For the text-containing cell, return its midpoint in [X, Y] coordinate format. 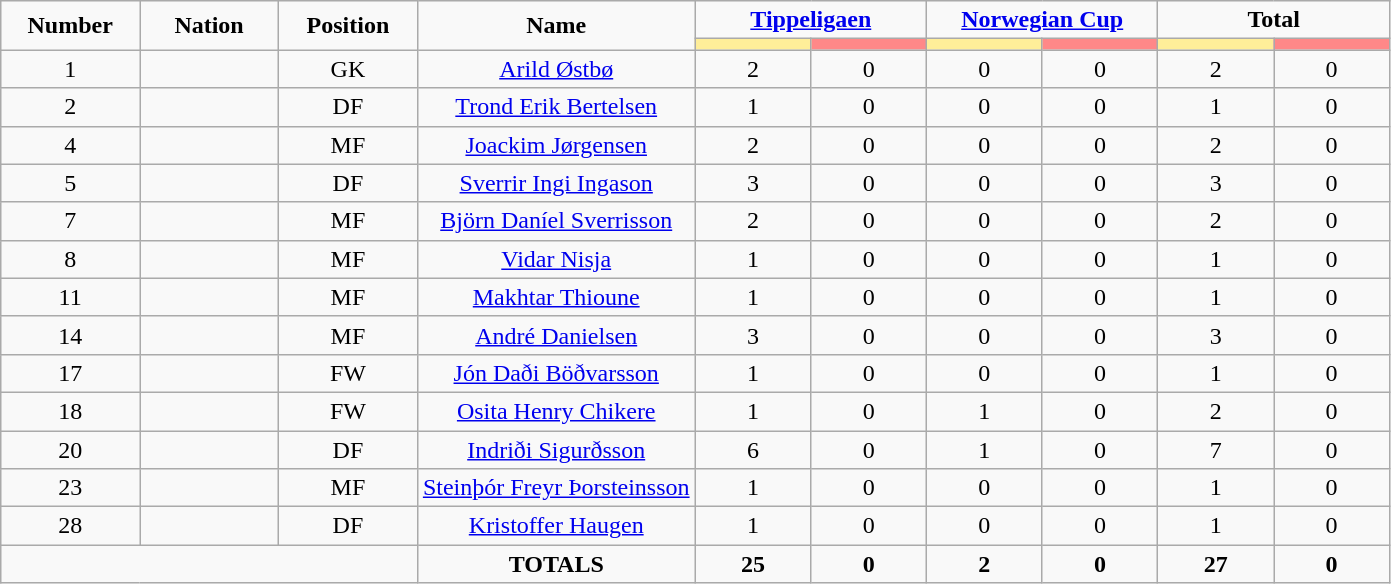
Makhtar Thioune [556, 297]
Jón Daði Böðvarsson [556, 373]
Sverrir Ingi Ingason [556, 183]
20 [70, 449]
11 [70, 297]
Arild Østbø [556, 69]
André Danielsen [556, 335]
Indriði Sigurðsson [556, 449]
17 [70, 373]
Osita Henry Chikere [556, 411]
Trond Erik Bertelsen [556, 107]
25 [753, 564]
18 [70, 411]
Norwegian Cup [1042, 20]
4 [70, 145]
8 [70, 259]
27 [1216, 564]
Vidar Nisja [556, 259]
TOTALS [556, 564]
Position [348, 26]
Nation [210, 26]
Steinþór Freyr Þorsteinsson [556, 488]
Total [1274, 20]
Björn Daníel Sverrisson [556, 221]
Kristoffer Haugen [556, 526]
28 [70, 526]
23 [70, 488]
Tippeligaen [810, 20]
5 [70, 183]
Number [70, 26]
Name [556, 26]
Joackim Jørgensen [556, 145]
14 [70, 335]
6 [753, 449]
GK [348, 69]
